Return the (x, y) coordinate for the center point of the cell that contains the specified text.  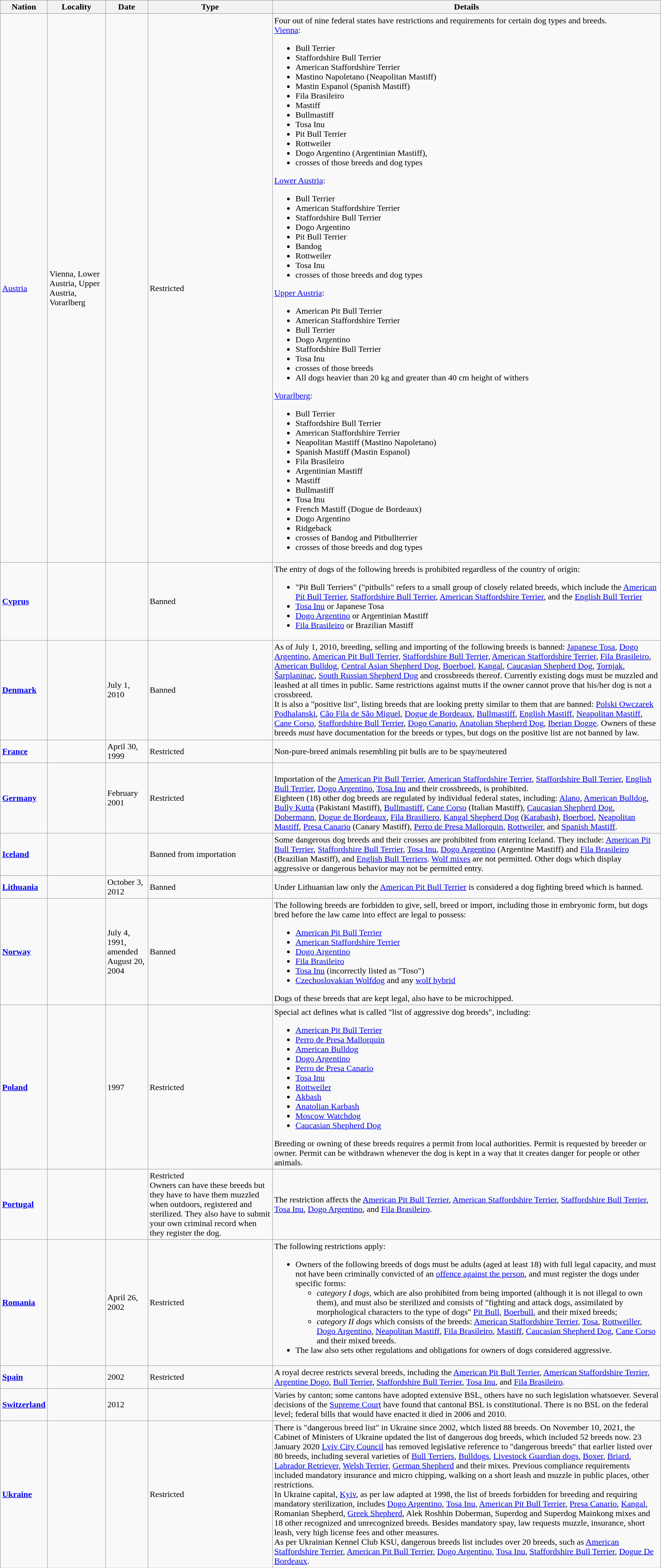
Type (210, 7)
Vienna, Lower Austria, Upper Austria, Vorarlberg (76, 288)
Details (466, 7)
Lithuania (24, 887)
February 2001 (126, 798)
Locality (76, 7)
France (24, 751)
Poland (24, 1087)
April 30, 1999 (126, 751)
Ukraine (24, 1495)
Cyprus (24, 601)
Banned from importation (210, 854)
2012 (126, 1405)
Date (126, 7)
2002 (126, 1377)
Spain (24, 1377)
Iceland (24, 854)
1997 (126, 1087)
Romania (24, 1302)
Denmark (24, 690)
Germany (24, 798)
October 3, 2012 (126, 887)
Norway (24, 952)
Austria (24, 288)
July 1, 2010 (126, 690)
Under Lithuanian law only the American Pit Bull Terrier is considered a dog fighting breed which is banned. (466, 887)
April 26, 2002 (126, 1302)
Portugal (24, 1204)
Non-pure-breed animals resembling pit bulls are to be spay/neutered (466, 751)
Nation (24, 7)
Switzerland (24, 1405)
July 4, 1991,amended August 20, 2004 (126, 952)
